Locate the cell with the specified text and output its (x, y) center coordinate. 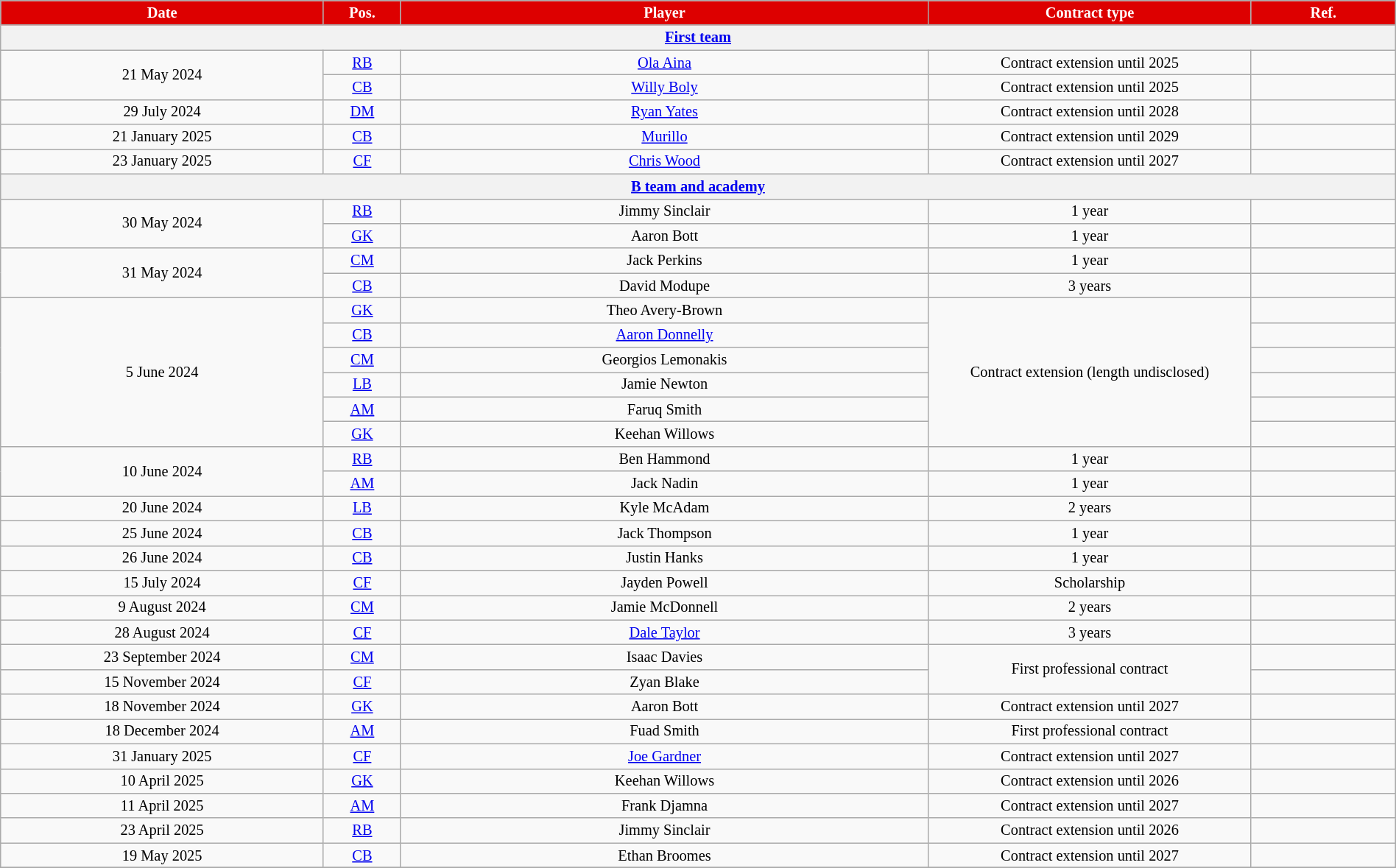
23 April 2025 (162, 830)
Murillo (664, 137)
Dale Taylor (664, 632)
23 January 2025 (162, 161)
Jack Nadin (664, 484)
Contract extension until 2028 (1090, 112)
11 April 2025 (162, 805)
18 December 2024 (162, 731)
25 June 2024 (162, 533)
18 November 2024 (162, 707)
29 July 2024 (162, 112)
Georgios Lemonakis (664, 360)
5 June 2024 (162, 372)
10 April 2025 (162, 781)
Zyan Blake (664, 682)
Aaron Donnelly (664, 335)
Jamie Newton (664, 384)
Faruq Smith (664, 409)
Fuad Smith (664, 731)
Jayden Powell (664, 582)
Ryan Yates (664, 112)
Jamie McDonnell (664, 607)
First team (698, 38)
DM (362, 112)
Ben Hammond (664, 459)
Contract extension (length undisclosed) (1090, 372)
Jack Perkins (664, 261)
Jack Thompson (664, 533)
Isaac Davies (664, 657)
31 May 2024 (162, 272)
Kyle McAdam (664, 508)
Frank Djamna (664, 805)
Ola Aina (664, 63)
Joe Gardner (664, 756)
Player (664, 13)
Pos. (362, 13)
10 June 2024 (162, 471)
30 May 2024 (162, 224)
Contract extension until 2029 (1090, 137)
David Modupe (664, 286)
Contract type (1090, 13)
Date (162, 13)
Ethan Broomes (664, 855)
23 September 2024 (162, 657)
15 July 2024 (162, 582)
26 June 2024 (162, 558)
Chris Wood (664, 161)
9 August 2024 (162, 607)
Ref. (1323, 13)
Willy Boly (664, 87)
21 May 2024 (162, 75)
28 August 2024 (162, 632)
Justin Hanks (664, 558)
19 May 2025 (162, 855)
Theo Avery-Brown (664, 310)
15 November 2024 (162, 682)
Scholarship (1090, 582)
31 January 2025 (162, 756)
21 January 2025 (162, 137)
B team and academy (698, 186)
20 June 2024 (162, 508)
